Search for the cell housing the specified text and yield its [X, Y] center coordinate. 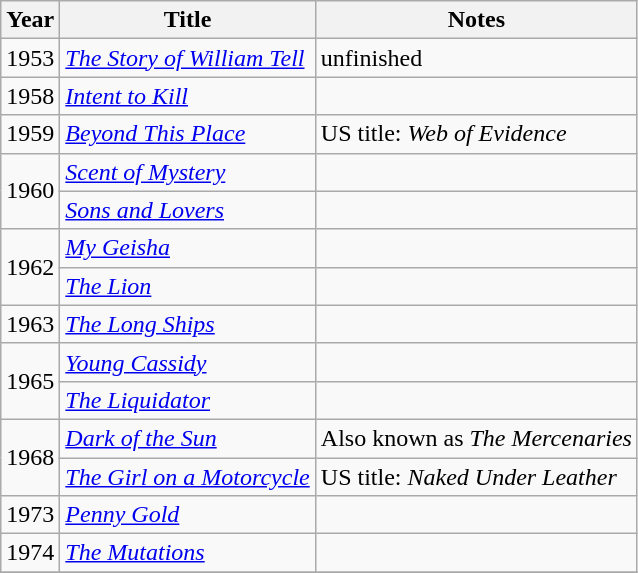
My Geisha [188, 248]
Sons and Lovers [188, 210]
1953 [30, 58]
US title: Naked Under Leather [476, 477]
unfinished [476, 58]
Beyond This Place [188, 134]
1960 [30, 191]
The Lion [188, 286]
1968 [30, 457]
1958 [30, 96]
The Liquidator [188, 400]
Year [30, 20]
Intent to Kill [188, 96]
1973 [30, 515]
1963 [30, 324]
Penny Gold [188, 515]
Dark of the Sun [188, 438]
Young Cassidy [188, 362]
1974 [30, 553]
1959 [30, 134]
Scent of Mystery [188, 172]
The Mutations [188, 553]
The Long Ships [188, 324]
Also known as The Mercenaries [476, 438]
The Story of William Tell [188, 58]
1965 [30, 381]
The Girl on a Motorcycle [188, 477]
Title [188, 20]
Notes [476, 20]
US title: Web of Evidence [476, 134]
1962 [30, 267]
